Capture the cell that displays the provided text and extract its [x, y] central coordinate. 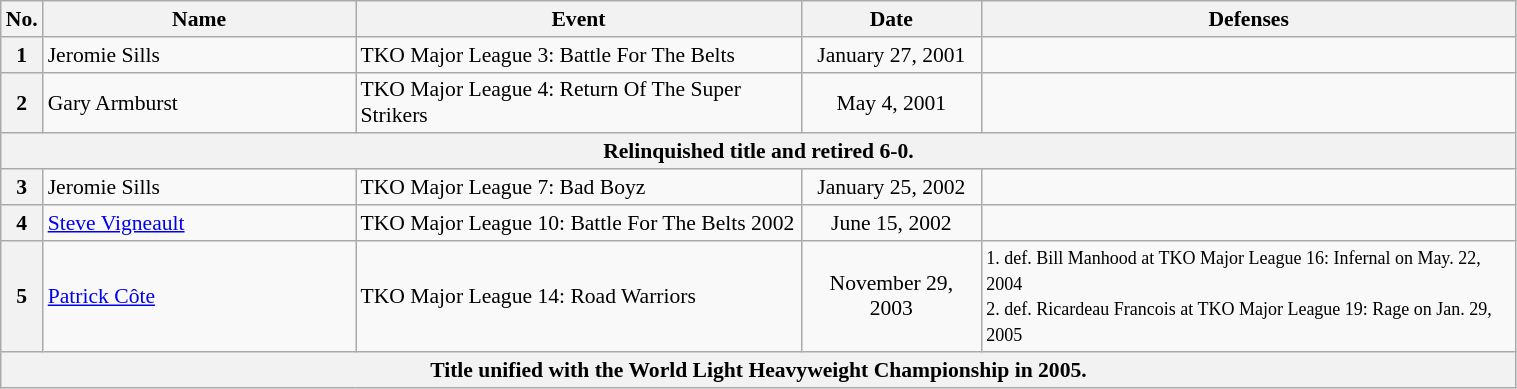
January 27, 2001 [891, 55]
5 [22, 296]
TKO Major League 7: Bad Boyz [579, 187]
November 29, 2003 [891, 296]
Name [200, 19]
Relinquished title and retired 6-0. [758, 152]
TKO Major League 4: Return Of The Super Strikers [579, 102]
4 [22, 223]
TKO Major League 14: Road Warriors [579, 296]
Patrick Côte [200, 296]
TKO Major League 10: Battle For The Belts 2002 [579, 223]
January 25, 2002 [891, 187]
June 15, 2002 [891, 223]
Steve Vigneault [200, 223]
Title unified with the World Light Heavyweight Championship in 2005. [758, 371]
TKO Major League 3: Battle For The Belts [579, 55]
1 [22, 55]
1. def. Bill Manhood at TKO Major League 16: Infernal on May. 22, 2004 2. def. Ricardeau Francois at TKO Major League 19: Rage on Jan. 29, 2005 [1248, 296]
2 [22, 102]
Gary Armburst [200, 102]
Defenses [1248, 19]
Event [579, 19]
3 [22, 187]
No. [22, 19]
May 4, 2001 [891, 102]
Date [891, 19]
